Scan for the cell matching the given text and deliver its [x, y] coordinate at center. 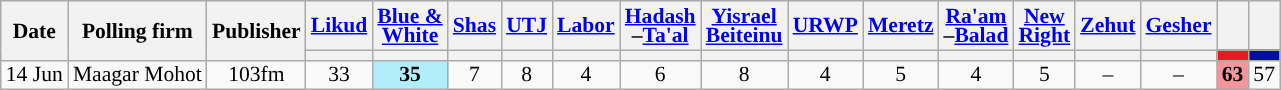
Date [34, 30]
UTJ [526, 26]
Ra'am–Balad [976, 26]
Labor [586, 26]
Publisher [256, 30]
103fm [256, 75]
Shas [474, 26]
Hadash–Ta'al [660, 26]
Maagar Mohot [138, 75]
Polling firm [138, 30]
Likud [340, 26]
14 Jun [34, 75]
33 [340, 75]
Blue &White [410, 26]
URWP [826, 26]
Meretz [901, 26]
Gesher [1178, 26]
7 [474, 75]
NewRight [1044, 26]
57 [1264, 75]
35 [410, 75]
Zehut [1108, 26]
YisraelBeiteinu [744, 26]
63 [1233, 75]
6 [660, 75]
